For the text-containing cell, return its midpoint in (X, Y) coordinate format. 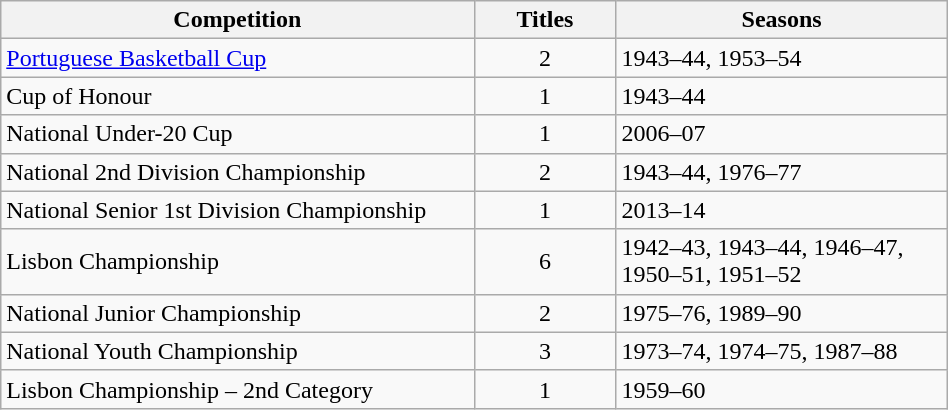
National Senior 1st Division Championship (238, 210)
3 (545, 351)
Portuguese Basketball Cup (238, 58)
Cup of Honour (238, 96)
1943–44, 1953–54 (782, 58)
1943–44, 1976–77 (782, 172)
1975–76, 1989–90 (782, 313)
2013–14 (782, 210)
2006–07 (782, 134)
National Junior Championship (238, 313)
National Youth Championship (238, 351)
National 2nd Division Championship (238, 172)
Competition (238, 20)
Titles (545, 20)
1943–44 (782, 96)
1942–43, 1943–44, 1946–47, 1950–51, 1951–52 (782, 262)
National Under-20 Cup (238, 134)
Seasons (782, 20)
Lisbon Championship (238, 262)
1959–60 (782, 389)
6 (545, 262)
Lisbon Championship – 2nd Category (238, 389)
1973–74, 1974–75, 1987–88 (782, 351)
